Provide the [x, y] coordinate of the cell's center where the given text is located.  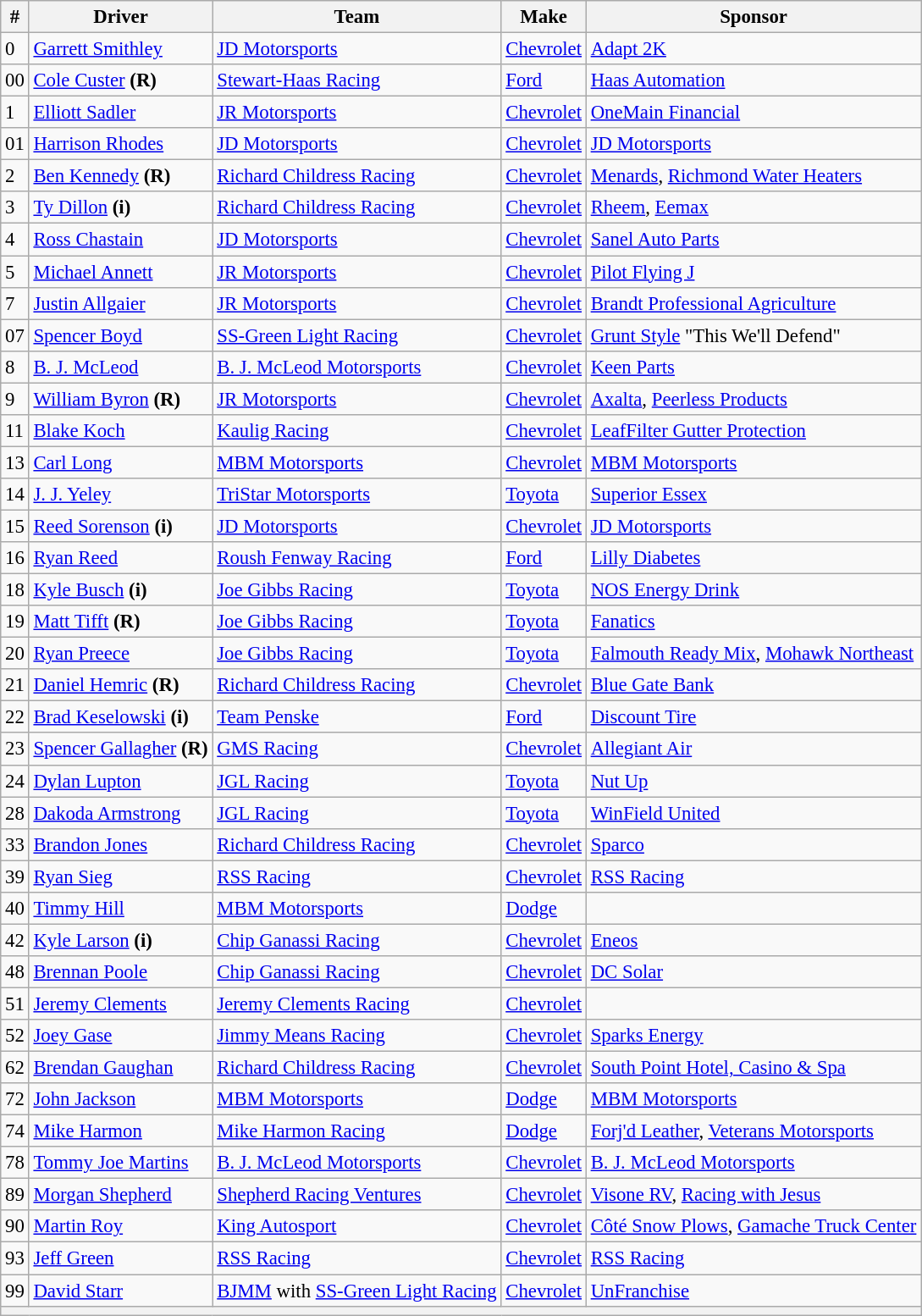
Shepherd Racing Ventures [357, 1195]
Nut Up [754, 781]
# [15, 17]
Jimmy Means Racing [357, 1036]
Jeremy Clements Racing [357, 1004]
93 [15, 1258]
24 [15, 781]
Michael Annett [120, 272]
18 [15, 590]
WinField United [754, 813]
16 [15, 558]
9 [15, 399]
Falmouth Ready Mix, Mohawk Northeast [754, 654]
19 [15, 622]
Elliott Sadler [120, 113]
Brad Keselowski (i) [120, 717]
Justin Allgaier [120, 303]
0 [15, 49]
Eneos [754, 940]
Carl Long [120, 462]
Joey Gase [120, 1036]
39 [15, 876]
Timmy Hill [120, 909]
Kaulig Racing [357, 431]
Dakoda Armstrong [120, 813]
J. J. Yeley [120, 495]
John Jackson [120, 1099]
90 [15, 1227]
Ben Kennedy (R) [120, 176]
Grunt Style "This We'll Defend" [754, 335]
42 [15, 940]
Discount Tire [754, 717]
01 [15, 144]
Martin Roy [120, 1227]
Fanatics [754, 622]
Adapt 2K [754, 49]
Tommy Joe Martins [120, 1163]
OneMain Financial [754, 113]
Menards, Richmond Water Heaters [754, 176]
Brendan Gaughan [120, 1068]
Pilot Flying J [754, 272]
Lilly Diabetes [754, 558]
74 [15, 1131]
Blue Gate Bank [754, 685]
King Autosport [357, 1227]
UnFranchise [754, 1291]
Sanel Auto Parts [754, 240]
23 [15, 749]
72 [15, 1099]
GMS Racing [357, 749]
48 [15, 972]
David Starr [120, 1291]
52 [15, 1036]
Cole Custer (R) [120, 80]
Sparks Energy [754, 1036]
Spencer Boyd [120, 335]
5 [15, 272]
07 [15, 335]
Ryan Reed [120, 558]
Team Penske [357, 717]
SS-Green Light Racing [357, 335]
Ryan Preece [120, 654]
B. J. McLeod [120, 367]
LeafFilter Gutter Protection [754, 431]
Kyle Larson (i) [120, 940]
Superior Essex [754, 495]
1 [15, 113]
Mike Harmon Racing [357, 1131]
Mike Harmon [120, 1131]
Sponsor [754, 17]
28 [15, 813]
Spencer Gallagher (R) [120, 749]
21 [15, 685]
Côté Snow Plows, Gamache Truck Center [754, 1227]
8 [15, 367]
40 [15, 909]
00 [15, 80]
Matt Tifft (R) [120, 622]
62 [15, 1068]
TriStar Motorsports [357, 495]
7 [15, 303]
Allegiant Air [754, 749]
Brennan Poole [120, 972]
Harrison Rhodes [120, 144]
Visone RV, Racing with Jesus [754, 1195]
Kyle Busch (i) [120, 590]
Garrett Smithley [120, 49]
BJMM with SS-Green Light Racing [357, 1291]
4 [15, 240]
Roush Fenway Racing [357, 558]
Haas Automation [754, 80]
Forj'd Leather, Veterans Motorsports [754, 1131]
33 [15, 844]
Brandon Jones [120, 844]
3 [15, 207]
51 [15, 1004]
15 [15, 526]
NOS Energy Drink [754, 590]
Brandt Professional Agriculture [754, 303]
Stewart-Haas Racing [357, 80]
Jeff Green [120, 1258]
Morgan Shepherd [120, 1195]
Keen Parts [754, 367]
Dylan Lupton [120, 781]
Sparco [754, 844]
22 [15, 717]
South Point Hotel, Casino & Spa [754, 1068]
Team [357, 17]
14 [15, 495]
Jeremy Clements [120, 1004]
Ty Dillon (i) [120, 207]
Make [544, 17]
Ross Chastain [120, 240]
Rheem, Eemax [754, 207]
Axalta, Peerless Products [754, 399]
Driver [120, 17]
13 [15, 462]
William Byron (R) [120, 399]
Blake Koch [120, 431]
20 [15, 654]
Ryan Sieg [120, 876]
Reed Sorenson (i) [120, 526]
DC Solar [754, 972]
78 [15, 1163]
99 [15, 1291]
89 [15, 1195]
2 [15, 176]
11 [15, 431]
Daniel Hemric (R) [120, 685]
